Return (x, y) of the center of cell containing provided text 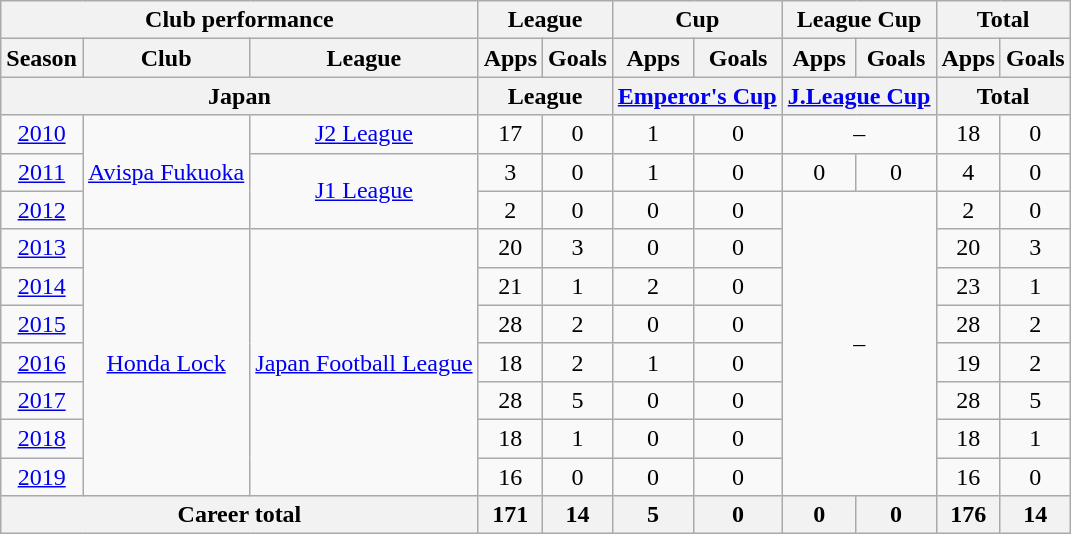
2018 (42, 438)
Emperor's Cup (697, 96)
2010 (42, 134)
Japan Football League (364, 362)
Career total (240, 515)
J.League Cup (859, 96)
Club (166, 58)
League Cup (859, 20)
Season (42, 58)
2017 (42, 400)
23 (968, 286)
19 (968, 362)
2013 (42, 248)
17 (510, 134)
Avispa Fukuoka (166, 172)
171 (510, 515)
Cup (697, 20)
4 (968, 172)
2012 (42, 210)
2016 (42, 362)
Honda Lock (166, 362)
2019 (42, 477)
2015 (42, 324)
Club performance (240, 20)
J1 League (364, 191)
2014 (42, 286)
2011 (42, 172)
J2 League (364, 134)
176 (968, 515)
21 (510, 286)
Japan (240, 96)
